Output the [x, y] coordinate of the center of the cell containing the given text.  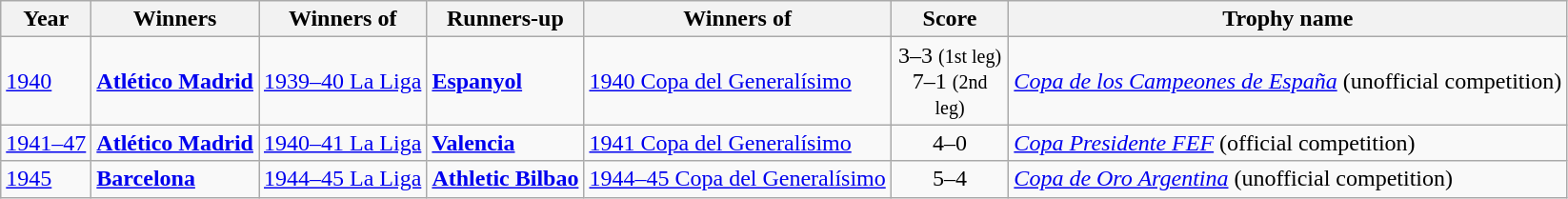
1941 Copa del Generalísimo [737, 143]
4–0 [950, 143]
1941–47 [46, 143]
Copa de los Campeones de España (unofficial competition) [1288, 81]
1939–40 La Liga [343, 81]
Trophy name [1288, 19]
Winners [175, 19]
Barcelona [175, 179]
1940 [46, 81]
1944–45 La Liga [343, 179]
1940–41 La Liga [343, 143]
Year [46, 19]
1940 Copa del Generalísimo [737, 81]
Copa Presidente FEF (official competition) [1288, 143]
3–3 (1st leg)7–1 (2nd leg) [950, 81]
Runners-up [505, 19]
5–4 [950, 179]
Score [950, 19]
Copa de Oro Argentina (unofficial competition) [1288, 179]
Valencia [505, 143]
1945 [46, 179]
Espanyol [505, 81]
Athletic Bilbao [505, 179]
1944–45 Copa del Generalísimo [737, 179]
